Return (X, Y) of the center of cell containing provided text 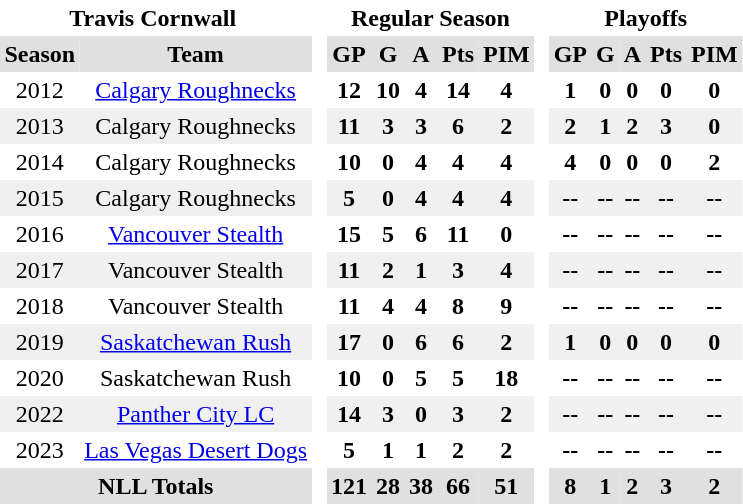
2016 (40, 234)
2022 (40, 414)
2013 (40, 126)
9 (507, 306)
Playoffs (646, 18)
2018 (40, 306)
28 (388, 486)
121 (350, 486)
Las Vegas Desert Dogs (196, 450)
Team (196, 54)
2019 (40, 342)
2020 (40, 378)
17 (350, 342)
Season (40, 54)
2017 (40, 270)
2014 (40, 162)
18 (507, 378)
Travis Cornwall (156, 18)
2023 (40, 450)
66 (458, 486)
15 (350, 234)
2015 (40, 198)
Panther City LC (196, 414)
51 (507, 486)
12 (350, 90)
NLL Totals (156, 486)
Regular Season (431, 18)
38 (422, 486)
2012 (40, 90)
